Capture the cell that displays the provided text and extract its (X, Y) central coordinate. 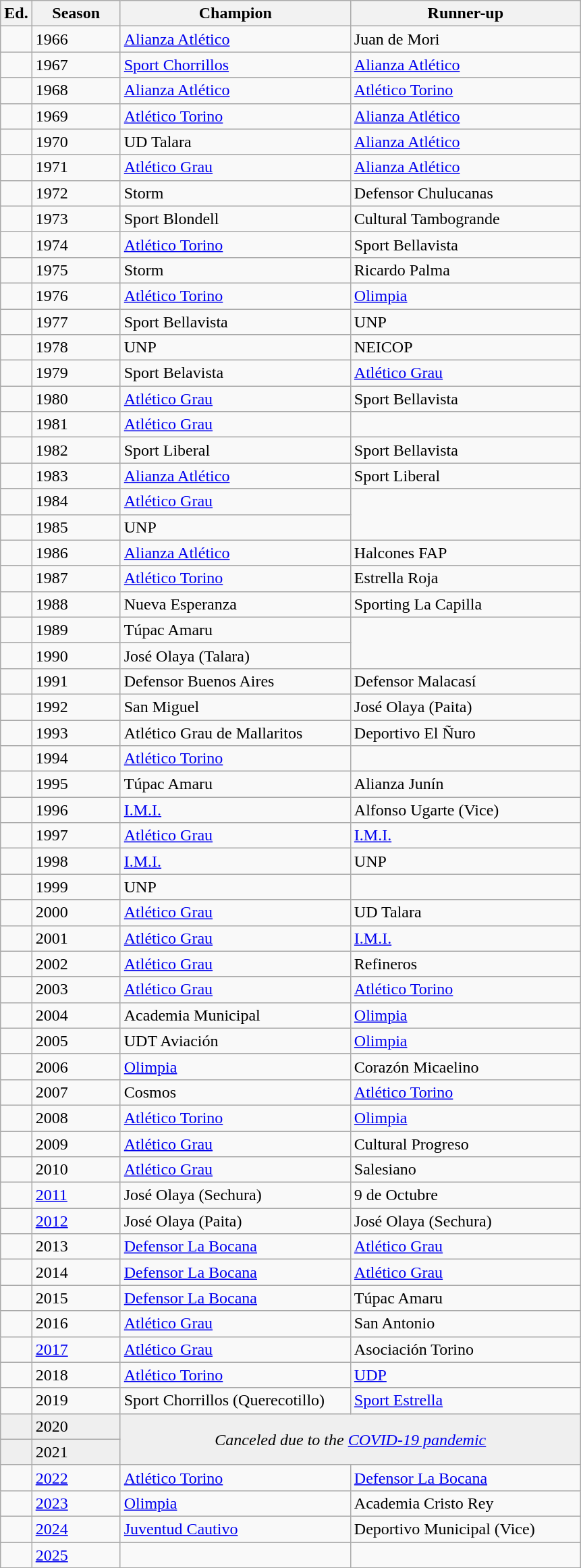
Corazón Micaelino (466, 1066)
2021 (76, 1452)
Canceled due to the COVID-19 pandemic (350, 1439)
1986 (76, 553)
1978 (76, 348)
Cosmos (235, 1092)
2024 (76, 1529)
2017 (76, 1349)
2005 (76, 1041)
Ed. (16, 13)
2009 (76, 1144)
Estrella Roja (466, 578)
1991 (76, 681)
1996 (76, 810)
Season (76, 13)
2008 (76, 1118)
2014 (76, 1272)
1973 (76, 219)
2011 (76, 1195)
2016 (76, 1324)
1985 (76, 527)
Cultural Tambogrande (466, 219)
2001 (76, 938)
Defensor Buenos Aires (235, 681)
Asociación Torino (466, 1349)
2023 (76, 1503)
1980 (76, 399)
1994 (76, 759)
2010 (76, 1170)
Sport Estrella (466, 1401)
1992 (76, 707)
Halcones FAP (466, 553)
2002 (76, 964)
Runner-up (466, 13)
2025 (76, 1555)
2013 (76, 1247)
Refineros (466, 964)
1993 (76, 732)
Ricardo Palma (466, 270)
1982 (76, 450)
Defensor Malacasí (466, 681)
1967 (76, 65)
Sport Chorrillos (Querecotillo) (235, 1401)
2015 (76, 1298)
Juan de Mori (466, 39)
1995 (76, 784)
Academia Cristo Rey (466, 1503)
2022 (76, 1478)
1974 (76, 244)
Academia Municipal (235, 1015)
Champion (235, 13)
UDT Aviación (235, 1041)
José Olaya (Talara) (235, 655)
1972 (76, 193)
2004 (76, 1015)
1977 (76, 322)
1979 (76, 373)
1983 (76, 476)
2007 (76, 1092)
1987 (76, 578)
2012 (76, 1221)
2020 (76, 1426)
NEICOP (466, 348)
1998 (76, 861)
1966 (76, 39)
1970 (76, 142)
Nueva Esperanza (235, 604)
1988 (76, 604)
Sporting La Capilla (466, 604)
San Miguel (235, 707)
2003 (76, 990)
1984 (76, 502)
Sport Belavista (235, 373)
2000 (76, 913)
1999 (76, 887)
UDP (466, 1375)
Deportivo El Ñuro (466, 732)
1981 (76, 425)
San Antonio (466, 1324)
2019 (76, 1401)
Salesiano (466, 1170)
1997 (76, 836)
1989 (76, 630)
Sport Chorrillos (235, 65)
Atlético Grau de Mallaritos (235, 732)
Deportivo Municipal (Vice) (466, 1529)
1971 (76, 167)
Sport Blondell (235, 219)
1975 (76, 270)
1990 (76, 655)
Alfonso Ugarte (Vice) (466, 810)
1976 (76, 296)
Alianza Junín (466, 784)
9 de Octubre (466, 1195)
2006 (76, 1066)
Defensor Chulucanas (466, 193)
Juventud Cautivo (235, 1529)
2018 (76, 1375)
1968 (76, 90)
Cultural Progreso (466, 1144)
1969 (76, 116)
